Identify which cell holds the provided text, then report its (X, Y) central coordinate. 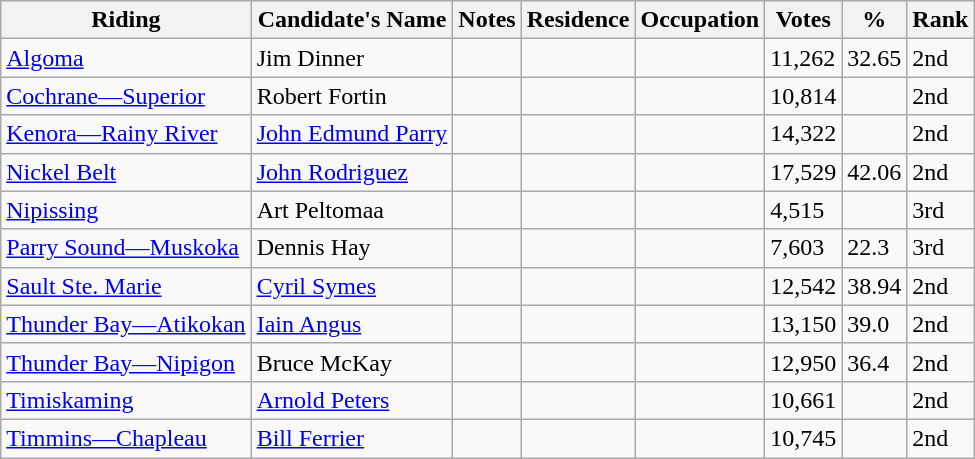
Thunder Bay—Atikokan (126, 324)
12,542 (804, 286)
10,661 (804, 400)
Candidate's Name (352, 20)
13,150 (804, 324)
Cochrane—Superior (126, 96)
32.65 (874, 58)
Notes (487, 20)
Dennis Hay (352, 248)
10,814 (804, 96)
Nickel Belt (126, 172)
Robert Fortin (352, 96)
Algoma (126, 58)
36.4 (874, 362)
Votes (804, 20)
11,262 (804, 58)
Kenora—Rainy River (126, 134)
Thunder Bay—Nipigon (126, 362)
Bill Ferrier (352, 438)
John Edmund Parry (352, 134)
Occupation (700, 20)
Jim Dinner (352, 58)
10,745 (804, 438)
12,950 (804, 362)
Timmins—Chapleau (126, 438)
Rank (940, 20)
Nipissing (126, 210)
14,322 (804, 134)
John Rodriguez (352, 172)
42.06 (874, 172)
% (874, 20)
4,515 (804, 210)
Bruce McKay (352, 362)
Arnold Peters (352, 400)
7,603 (804, 248)
Parry Sound—Muskoka (126, 248)
Iain Angus (352, 324)
Timiskaming (126, 400)
Sault Ste. Marie (126, 286)
Art Peltomaa (352, 210)
39.0 (874, 324)
17,529 (804, 172)
38.94 (874, 286)
Cyril Symes (352, 286)
Residence (578, 20)
22.3 (874, 248)
Riding (126, 20)
